Scan for the cell matching the given text and deliver its [x, y] coordinate at center. 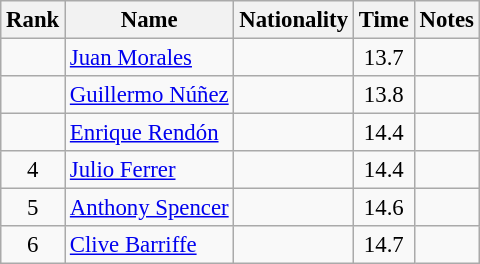
Nationality [294, 20]
13.7 [384, 58]
14.7 [384, 245]
6 [33, 245]
13.8 [384, 95]
Rank [33, 20]
Notes [446, 20]
Anthony Spencer [150, 208]
Enrique Rendón [150, 133]
5 [33, 208]
Juan Morales [150, 58]
Name [150, 20]
14.6 [384, 208]
Clive Barriffe [150, 245]
Time [384, 20]
4 [33, 170]
Guillermo Núñez [150, 95]
Julio Ferrer [150, 170]
